Locate the cell with the specified text and output its (X, Y) center coordinate. 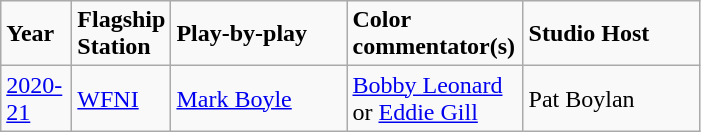
Pat Boylan (611, 98)
Flagship Station (122, 34)
Bobby Leonard or Eddie Gill (435, 98)
Year (36, 34)
Mark Boyle (259, 98)
Studio Host (611, 34)
WFNI (122, 98)
Color commentator(s) (435, 34)
2020-21 (36, 98)
Play-by-play (259, 34)
